Search for the cell housing the specified text and yield its [x, y] center coordinate. 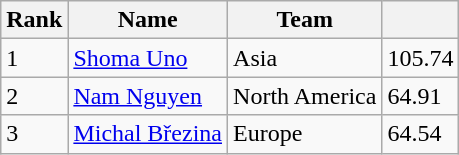
North America [305, 96]
Europe [305, 134]
Shoma Uno [148, 58]
Name [148, 20]
64.91 [420, 96]
Asia [305, 58]
2 [34, 96]
Nam Nguyen [148, 96]
105.74 [420, 58]
Team [305, 20]
Rank [34, 20]
3 [34, 134]
64.54 [420, 134]
Michal Březina [148, 134]
1 [34, 58]
